Locate the cell with the specified text and output its (X, Y) center coordinate. 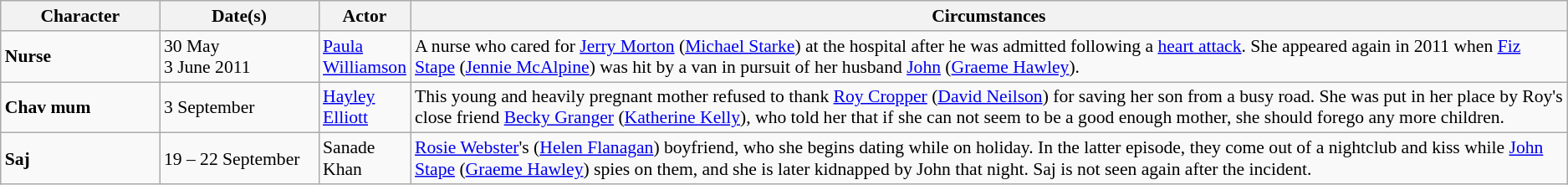
Character (80, 16)
Saj (80, 159)
19 – 22 September (239, 159)
Chav mum (80, 107)
30 May3 June 2011 (239, 57)
Paula Williamson (365, 57)
3 September (239, 107)
Nurse (80, 57)
Actor (365, 16)
Circumstances (988, 16)
Hayley Elliott (365, 107)
Date(s) (239, 16)
Sanade Khan (365, 159)
